Return [X, Y] of the center of cell containing provided text 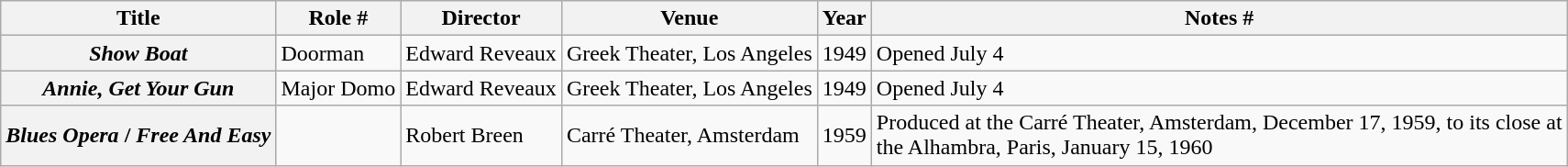
Major Domo [338, 88]
Notes # [1220, 18]
Venue [690, 18]
Carré Theater, Amsterdam [690, 136]
Director [481, 18]
Annie, Get Your Gun [138, 88]
Show Boat [138, 53]
Blues Opera / Free And Easy [138, 136]
Robert Breen [481, 136]
Doorman [338, 53]
Title [138, 18]
1959 [844, 136]
Role # [338, 18]
Year [844, 18]
Produced at the Carré Theater, Amsterdam, December 17, 1959, to its close atthe Alhambra, Paris, January 15, 1960 [1220, 136]
